Output the [X, Y] coordinate of the center of the cell containing the given text.  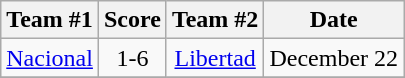
Team #1 [50, 20]
Libertad [215, 58]
1-6 [132, 58]
Score [132, 20]
Team #2 [215, 20]
Date [334, 20]
Nacional [50, 58]
December 22 [334, 58]
